Identify which cell holds the provided text, then report its [X, Y] central coordinate. 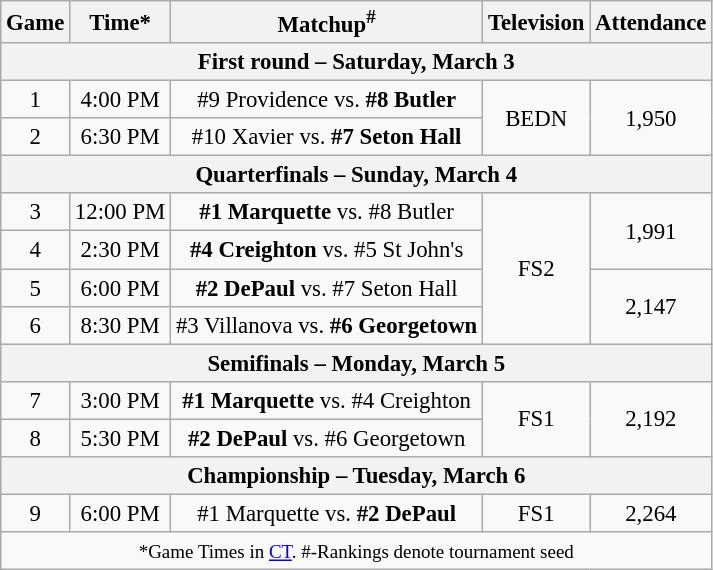
1,991 [651, 232]
FS2 [536, 269]
9 [36, 513]
1 [36, 100]
8 [36, 438]
#1 Marquette vs. #8 Butler [327, 213]
4:00 PM [120, 100]
6:30 PM [120, 137]
2,264 [651, 513]
2 [36, 137]
#10 Xavier vs. #7 Seton Hall [327, 137]
#2 DePaul vs. #6 Georgetown [327, 438]
3 [36, 213]
Championship – Tuesday, March 6 [356, 476]
Time* [120, 22]
6 [36, 325]
Quarterfinals – Sunday, March 4 [356, 175]
2,147 [651, 306]
#9 Providence vs. #8 Butler [327, 100]
*Game Times in CT. #-Rankings denote tournament seed [356, 551]
BEDN [536, 118]
Television [536, 22]
#3 Villanova vs. #6 Georgetown [327, 325]
2:30 PM [120, 250]
2,192 [651, 418]
3:00 PM [120, 400]
5 [36, 288]
1,950 [651, 118]
7 [36, 400]
Game [36, 22]
First round – Saturday, March 3 [356, 62]
#1 Marquette vs. #2 DePaul [327, 513]
#2 DePaul vs. #7 Seton Hall [327, 288]
Semifinals – Monday, March 5 [356, 363]
4 [36, 250]
5:30 PM [120, 438]
12:00 PM [120, 213]
Attendance [651, 22]
#4 Creighton vs. #5 St John's [327, 250]
Matchup# [327, 22]
#1 Marquette vs. #4 Creighton [327, 400]
8:30 PM [120, 325]
